Pinpoint the cell where the given text exists, returning its [x, y] midpoint coordinate. 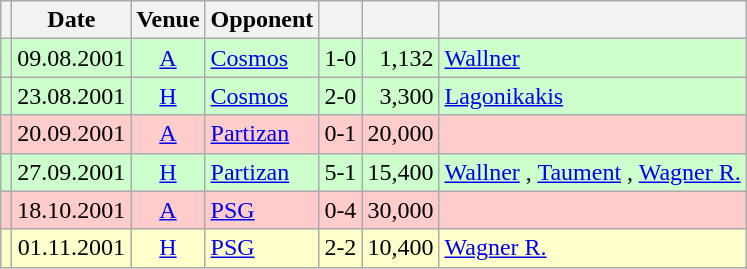
1-0 [340, 58]
18.10.2001 [72, 210]
Opponent [262, 20]
0-4 [340, 210]
10,400 [400, 248]
20.09.2001 [72, 134]
Wallner , Taument , Wagner R. [592, 172]
01.11.2001 [72, 248]
15,400 [400, 172]
Venue [168, 20]
27.09.2001 [72, 172]
1,132 [400, 58]
23.08.2001 [72, 96]
3,300 [400, 96]
Date [72, 20]
0-1 [340, 134]
30,000 [400, 210]
Lagonikakis [592, 96]
20,000 [400, 134]
5-1 [340, 172]
09.08.2001 [72, 58]
2-0 [340, 96]
Wallner [592, 58]
2-2 [340, 248]
Wagner R. [592, 248]
